Extract the [x, y] coordinate from the center of the cell holding the provided text.  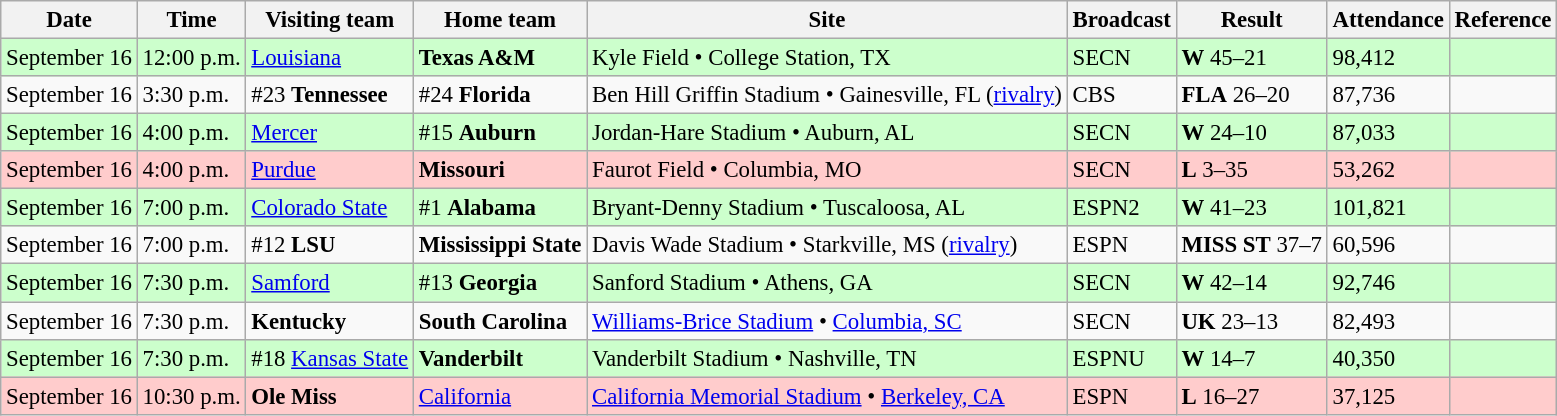
Mercer [330, 133]
37,125 [1388, 396]
87,736 [1388, 95]
Louisiana [330, 58]
W 45–21 [1252, 58]
Time [192, 20]
Sanford Stadium • Athens, GA [827, 283]
Reference [1503, 20]
L 3–35 [1252, 170]
W 24–10 [1252, 133]
Jordan-Hare Stadium • Auburn, AL [827, 133]
82,493 [1388, 321]
40,350 [1388, 358]
Colorado State [330, 208]
#1 Alabama [500, 208]
UK 23–13 [1252, 321]
Missouri [500, 170]
53,262 [1388, 170]
Vanderbilt [500, 358]
Kentucky [330, 321]
Kyle Field • College Station, TX [827, 58]
California Memorial Stadium • Berkeley, CA [827, 396]
Site [827, 20]
Purdue [330, 170]
Texas A&M [500, 58]
W 42–14 [1252, 283]
Vanderbilt Stadium • Nashville, TN [827, 358]
98,412 [1388, 58]
Ben Hill Griffin Stadium • Gainesville, FL (rivalry) [827, 95]
California [500, 396]
Result [1252, 20]
12:00 p.m. [192, 58]
#23 Tennessee [330, 95]
FLA 26–20 [1252, 95]
#13 Georgia [500, 283]
60,596 [1388, 245]
South Carolina [500, 321]
Bryant-Denny Stadium • Tuscaloosa, AL [827, 208]
10:30 p.m. [192, 396]
Faurot Field • Columbia, MO [827, 170]
Mississippi State [500, 245]
#15 Auburn [500, 133]
101,821 [1388, 208]
Samford [330, 283]
Attendance [1388, 20]
3:30 p.m. [192, 95]
#24 Florida [500, 95]
Williams-Brice Stadium • Columbia, SC [827, 321]
CBS [1122, 95]
Visiting team [330, 20]
Ole Miss [330, 396]
Date [69, 20]
ESPNU [1122, 358]
ESPN2 [1122, 208]
#12 LSU [330, 245]
92,746 [1388, 283]
Davis Wade Stadium • Starkville, MS (rivalry) [827, 245]
W 41–23 [1252, 208]
W 14–7 [1252, 358]
#18 Kansas State [330, 358]
MISS ST 37–7 [1252, 245]
L 16–27 [1252, 396]
Home team [500, 20]
Broadcast [1122, 20]
87,033 [1388, 133]
